Provide the [x, y] coordinate of the cell's center where the given text is located.  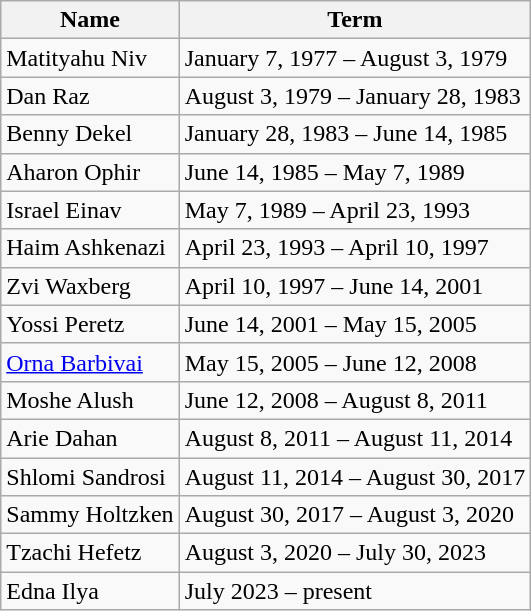
Benny Dekel [90, 134]
Dan Raz [90, 96]
June 12, 2008 – August 8, 2011 [355, 400]
Matityahu Niv [90, 58]
August 3, 1979 – January 28, 1983 [355, 96]
Moshe Alush [90, 400]
Term [355, 20]
Israel Einav [90, 210]
April 10, 1997 – June 14, 2001 [355, 286]
August 11, 2014 – August 30, 2017 [355, 477]
Zvi Waxberg [90, 286]
Sammy Holtzken [90, 515]
Shlomi Sandrosi [90, 477]
August 30, 2017 – August 3, 2020 [355, 515]
Edna Ilya [90, 591]
June 14, 2001 – May 15, 2005 [355, 324]
June 14, 1985 – May 7, 1989 [355, 172]
July 2023 – present [355, 591]
Haim Ashkenazi [90, 248]
Orna Barbivai [90, 362]
January 28, 1983 – June 14, 1985 [355, 134]
April 23, 1993 – April 10, 1997 [355, 248]
Tzachi Hefetz [90, 553]
Aharon Ophir [90, 172]
May 7, 1989 – April 23, 1993 [355, 210]
Name [90, 20]
Arie Dahan [90, 438]
August 8, 2011 – August 11, 2014 [355, 438]
May 15, 2005 – June 12, 2008 [355, 362]
Yossi Peretz [90, 324]
August 3, 2020 – July 30, 2023 [355, 553]
January 7, 1977 – August 3, 1979 [355, 58]
